Provide the [x, y] coordinate of the cell's center where the given text is located.  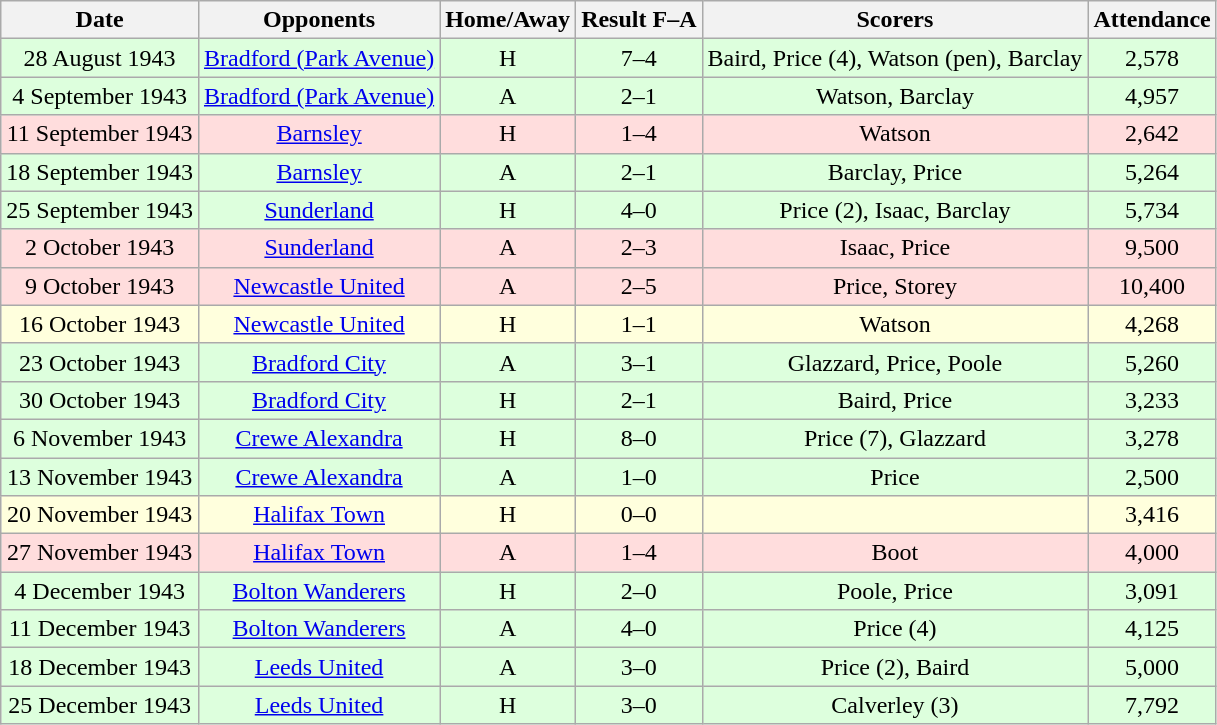
1–1 [639, 324]
Barclay, Price [895, 172]
8–0 [639, 438]
Calverley (3) [895, 705]
2–0 [639, 591]
3,091 [1152, 591]
Scorers [895, 20]
3,416 [1152, 515]
2–3 [639, 248]
28 August 1943 [100, 58]
Price (2), Baird [895, 667]
Date [100, 20]
2 October 1943 [100, 248]
16 October 1943 [100, 324]
Price (4) [895, 629]
2–5 [639, 286]
1–0 [639, 477]
9,500 [1152, 248]
Opponents [318, 20]
Boot [895, 553]
Watson, Barclay [895, 96]
4,125 [1152, 629]
Price, Storey [895, 286]
5,260 [1152, 362]
27 November 1943 [100, 553]
7,792 [1152, 705]
Poole, Price [895, 591]
4 December 1943 [100, 591]
10,400 [1152, 286]
5,264 [1152, 172]
3–1 [639, 362]
30 October 1943 [100, 400]
18 September 1943 [100, 172]
25 September 1943 [100, 210]
Result F–A [639, 20]
11 December 1943 [100, 629]
18 December 1943 [100, 667]
2,642 [1152, 134]
20 November 1943 [100, 515]
5,000 [1152, 667]
6 November 1943 [100, 438]
Price (7), Glazzard [895, 438]
3,278 [1152, 438]
9 October 1943 [100, 286]
13 November 1943 [100, 477]
Baird, Price [895, 400]
2,500 [1152, 477]
3,233 [1152, 400]
11 September 1943 [100, 134]
5,734 [1152, 210]
Baird, Price (4), Watson (pen), Barclay [895, 58]
Price [895, 477]
4,000 [1152, 553]
2,578 [1152, 58]
4,957 [1152, 96]
Attendance [1152, 20]
Home/Away [508, 20]
4,268 [1152, 324]
Isaac, Price [895, 248]
0–0 [639, 515]
23 October 1943 [100, 362]
Price (2), Isaac, Barclay [895, 210]
Glazzard, Price, Poole [895, 362]
4 September 1943 [100, 96]
7–4 [639, 58]
25 December 1943 [100, 705]
